Provide the (X, Y) coordinate of the cell's center where the given text is located.  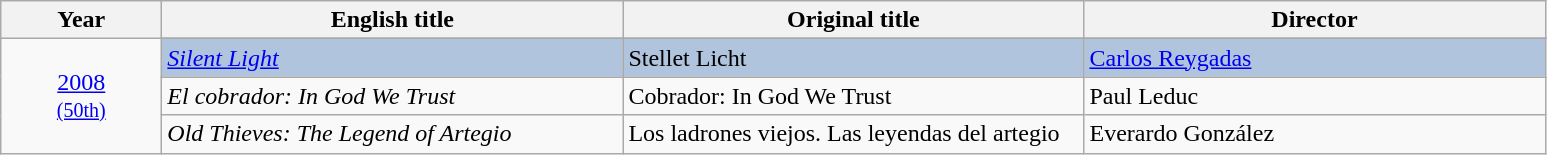
Carlos Reygadas (1314, 58)
Old Thieves: The Legend of Artegio (392, 134)
Everardo González (1314, 134)
Silent Light (392, 58)
Original title (854, 20)
2008(50th) (82, 96)
Los ladrones viejos. Las leyendas del artegio (854, 134)
Cobrador: In God We Trust (854, 96)
El cobrador: In God We Trust (392, 96)
Director (1314, 20)
Stellet Licht (854, 58)
Paul Leduc (1314, 96)
English title (392, 20)
Year (82, 20)
